Output the [x, y] coordinate of the center of the cell containing the given text.  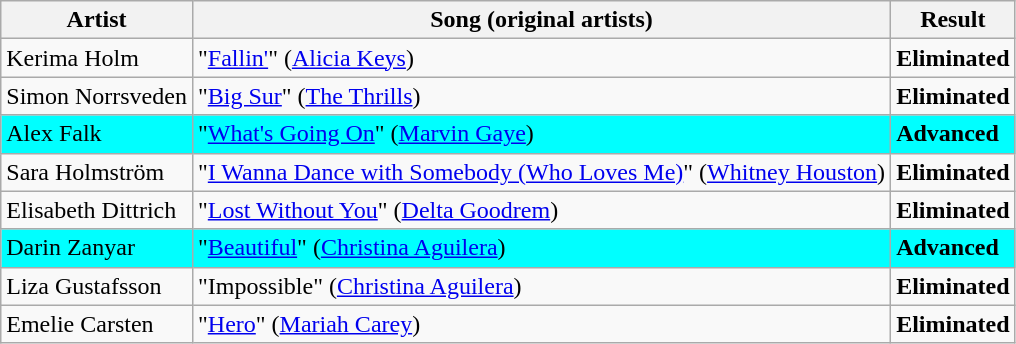
Sara Holmström [97, 172]
Song (original artists) [541, 20]
"What's Going On" (Marvin Gaye) [541, 134]
Result [953, 20]
"Impossible" (Christina Aguilera) [541, 286]
Elisabeth Dittrich [97, 210]
Artist [97, 20]
"Hero" (Mariah Carey) [541, 324]
"Beautiful" (Christina Aguilera) [541, 248]
"I Wanna Dance with Somebody (Who Loves Me)" (Whitney Houston) [541, 172]
Darin Zanyar [97, 248]
Liza Gustafsson [97, 286]
Alex Falk [97, 134]
Emelie Carsten [97, 324]
Kerima Holm [97, 58]
"Fallin'" (Alicia Keys) [541, 58]
Simon Norrsveden [97, 96]
"Lost Without You" (Delta Goodrem) [541, 210]
"Big Sur" (The Thrills) [541, 96]
